Scan for the cell matching the given text and deliver its [X, Y] coordinate at center. 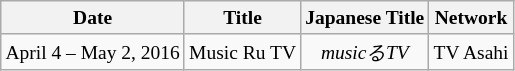
Title [242, 18]
Japanese Title [365, 18]
Network [471, 18]
April 4 – May 2, 2016 [93, 52]
Date [93, 18]
musicるTV [365, 52]
Music Ru TV [242, 52]
TV Asahi [471, 52]
